From the cell containing the given text, extract its center point as (x, y) coordinate. 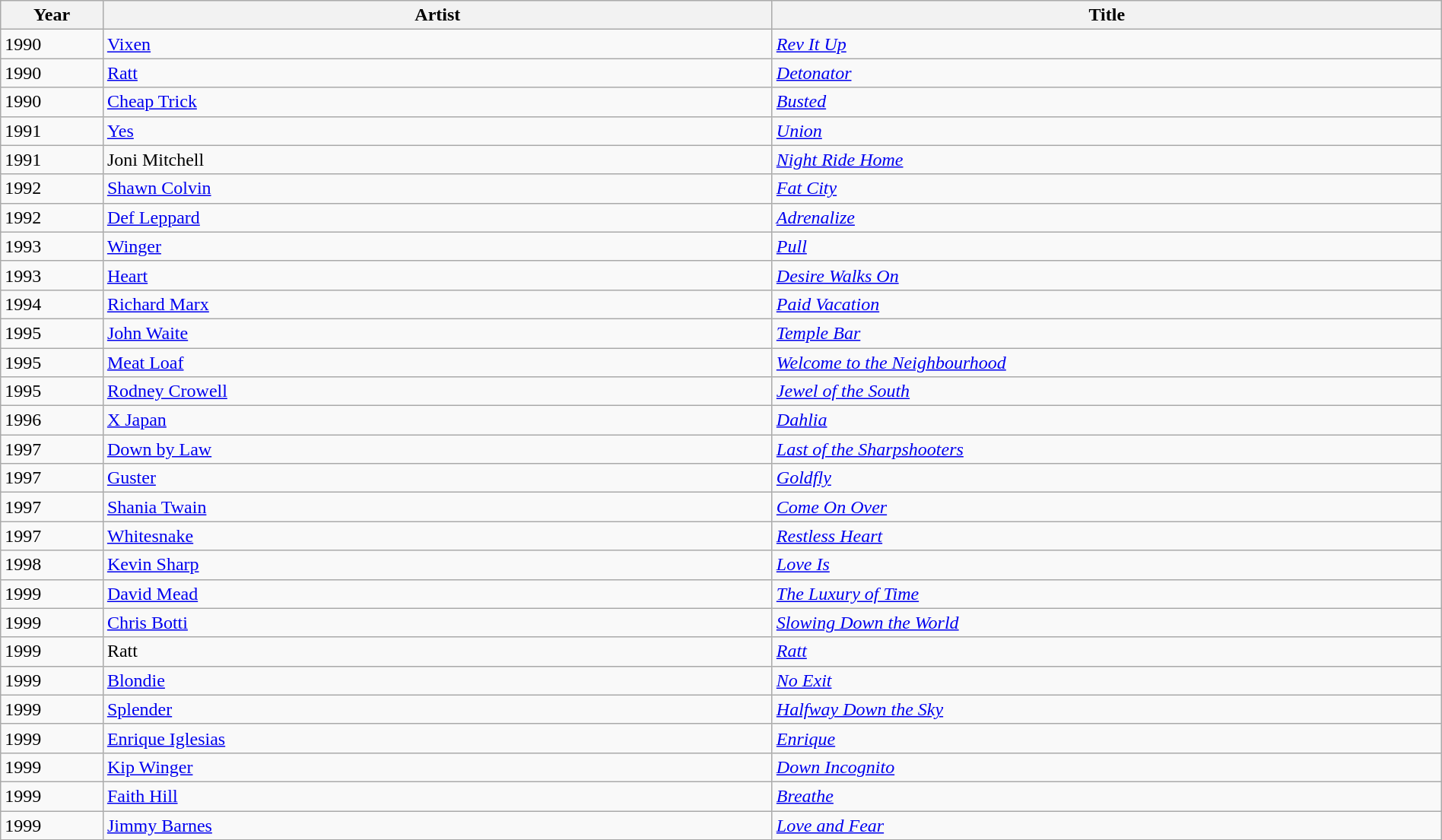
1994 (52, 304)
Welcome to the Neighbourhood (1107, 363)
Enrique Iglesias (437, 738)
Night Ride Home (1107, 160)
Meat Loaf (437, 363)
1998 (52, 565)
No Exit (1107, 680)
Breathe (1107, 796)
Title (1107, 15)
Heart (437, 275)
Def Leppard (437, 217)
Blondie (437, 680)
Faith Hill (437, 796)
Down by Law (437, 449)
Year (52, 15)
Shania Twain (437, 507)
Jewel of the South (1107, 391)
Vixen (437, 44)
Halfway Down the Sky (1107, 709)
Desire Walks On (1107, 275)
Enrique (1107, 738)
Dahlia (1107, 420)
Yes (437, 131)
1996 (52, 420)
Cheap Trick (437, 102)
Slowing Down the World (1107, 623)
Chris Botti (437, 623)
Come On Over (1107, 507)
Temple Bar (1107, 333)
Winger (437, 246)
Pull (1107, 246)
David Mead (437, 594)
John Waite (437, 333)
Kevin Sharp (437, 565)
Busted (1107, 102)
Goldfly (1107, 478)
Love Is (1107, 565)
Adrenalize (1107, 217)
The Luxury of Time (1107, 594)
Love and Fear (1107, 825)
Fat City (1107, 189)
Last of the Sharpshooters (1107, 449)
Guster (437, 478)
Richard Marx (437, 304)
Shawn Colvin (437, 189)
Union (1107, 131)
Paid Vacation (1107, 304)
Artist (437, 15)
Whitesnake (437, 536)
Jimmy Barnes (437, 825)
Rodney Crowell (437, 391)
Joni Mitchell (437, 160)
Down Incognito (1107, 767)
X Japan (437, 420)
Restless Heart (1107, 536)
Detonator (1107, 73)
Splender (437, 709)
Kip Winger (437, 767)
Rev It Up (1107, 44)
